Detect which cell encompasses the target text, then output its [x, y] center coordinate. 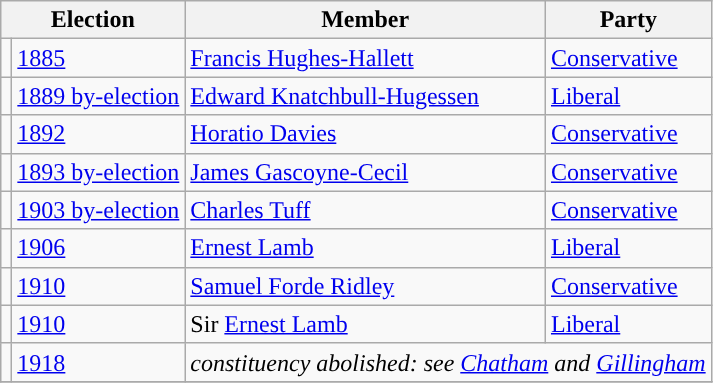
1889 by-election [98, 96]
1893 by-election [98, 172]
Horatio Davies [366, 134]
Edward Knatchbull-Hugessen [366, 96]
1885 [98, 58]
Sir Ernest Lamb [366, 324]
1906 [98, 248]
James Gascoyne-Cecil [366, 172]
Ernest Lamb [366, 248]
1903 by-election [98, 210]
constituency abolished: see Chatham and Gillingham [448, 362]
1892 [98, 134]
Election [93, 20]
Charles Tuff [366, 210]
Francis Hughes-Hallett [366, 58]
Member [366, 20]
Samuel Forde Ridley [366, 286]
1918 [98, 362]
Party [628, 20]
